Pinpoint the cell where the given text exists, returning its (X, Y) midpoint coordinate. 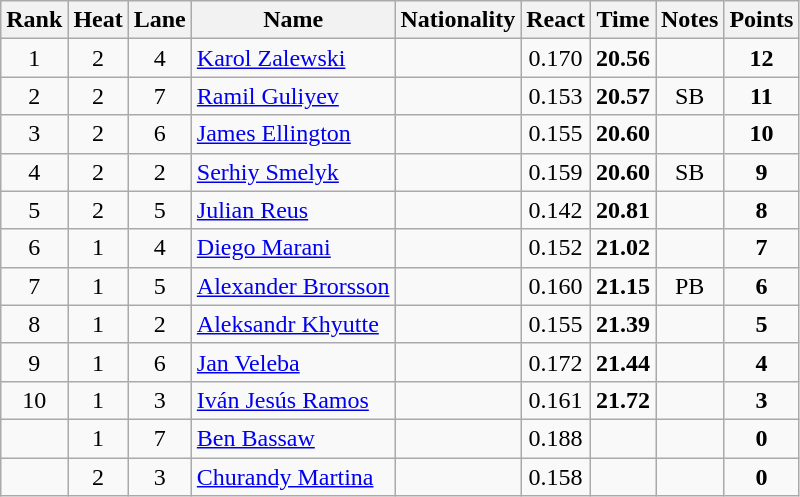
0.152 (556, 248)
Heat (98, 20)
0.160 (556, 286)
Iván Jesús Ramos (293, 400)
Serhiy Smelyk (293, 172)
Ramil Guliyev (293, 96)
0.172 (556, 362)
0.158 (556, 477)
Alexander Brorsson (293, 286)
0.188 (556, 438)
Lane (160, 20)
Aleksandr Khyutte (293, 324)
0.142 (556, 210)
Churandy Martina (293, 477)
Diego Marani (293, 248)
James Ellington (293, 134)
Name (293, 20)
21.02 (622, 248)
21.72 (622, 400)
20.57 (622, 96)
Julian Reus (293, 210)
Karol Zalewski (293, 58)
21.44 (622, 362)
Nationality (458, 20)
Jan Veleba (293, 362)
0.153 (556, 96)
0.170 (556, 58)
Ben Bassaw (293, 438)
React (556, 20)
Points (762, 20)
11 (762, 96)
20.56 (622, 58)
0.159 (556, 172)
21.39 (622, 324)
Rank (34, 20)
0.161 (556, 400)
Time (622, 20)
Notes (690, 20)
21.15 (622, 286)
PB (690, 286)
20.81 (622, 210)
12 (762, 58)
